From the cell containing the given text, extract its center point as (x, y) coordinate. 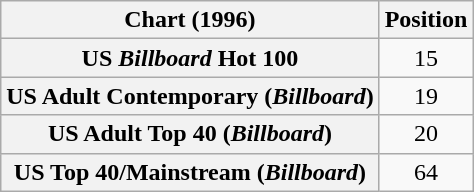
64 (426, 172)
Chart (1996) (190, 20)
US Billboard Hot 100 (190, 58)
15 (426, 58)
Position (426, 20)
19 (426, 96)
US Top 40/Mainstream (Billboard) (190, 172)
US Adult Contemporary (Billboard) (190, 96)
20 (426, 134)
US Adult Top 40 (Billboard) (190, 134)
